Find where the given text appears and provide that cell's center as (X, Y) coordinate. 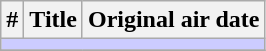
# (12, 20)
Original air date (174, 20)
Title (54, 20)
